Provide the [X, Y] coordinate of the cell's center where the given text is located.  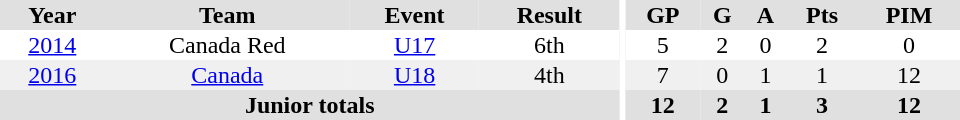
2014 [52, 45]
Team [228, 15]
4th [549, 75]
6th [549, 45]
GP [664, 15]
5 [664, 45]
Year [52, 15]
Canada Red [228, 45]
Event [414, 15]
U18 [414, 75]
Junior totals [310, 105]
Canada [228, 75]
PIM [909, 15]
3 [822, 105]
G [722, 15]
U17 [414, 45]
Pts [822, 15]
7 [664, 75]
Result [549, 15]
2016 [52, 75]
A [766, 15]
